Output the [x, y] coordinate of the center of the cell containing the given text.  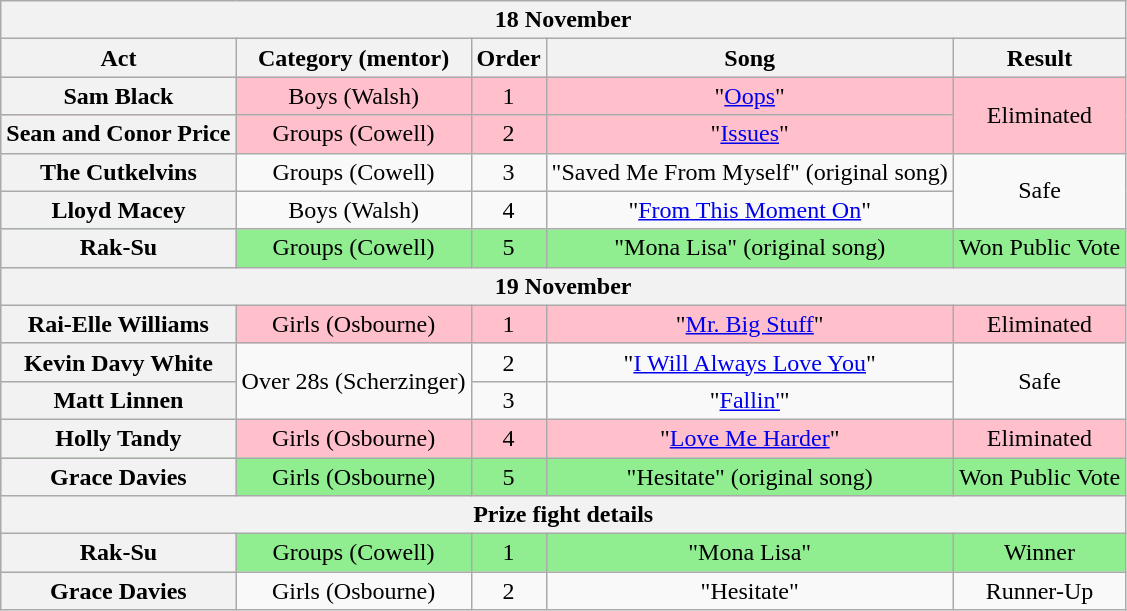
Prize fight details [564, 515]
Matt Linnen [118, 400]
"Oops" [750, 96]
Winner [1039, 553]
"Hesitate" [750, 591]
The Cutkelvins [118, 172]
"Saved Me From Myself" (original song) [750, 172]
Runner-Up [1039, 591]
"Mr. Big Stuff" [750, 324]
Result [1039, 58]
Order [508, 58]
Lloyd Macey [118, 210]
Act [118, 58]
"Hesitate" (original song) [750, 477]
"I Will Always Love You" [750, 362]
"From This Moment On" [750, 210]
"Mona Lisa" (original song) [750, 248]
19 November [564, 286]
Song [750, 58]
Rai-Elle Williams [118, 324]
"Mona Lisa" [750, 553]
Sean and Conor Price [118, 134]
Over 28s (Scherzinger) [354, 381]
"Fallin'" [750, 400]
Category (mentor) [354, 58]
"Issues" [750, 134]
"Love Me Harder" [750, 438]
Sam Black [118, 96]
18 November [564, 20]
Kevin Davy White [118, 362]
Holly Tandy [118, 438]
